Find where the given text appears and provide that cell's center as [x, y] coordinate. 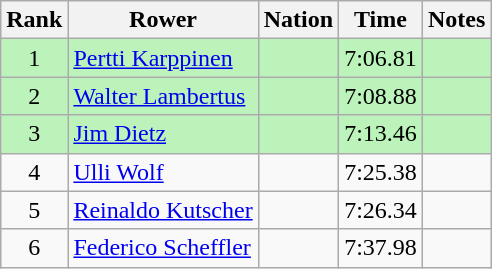
7:13.46 [381, 134]
Walter Lambertus [163, 96]
7:08.88 [381, 96]
7:26.34 [381, 210]
7:37.98 [381, 248]
Jim Dietz [163, 134]
Notes [456, 20]
6 [34, 248]
Rank [34, 20]
Federico Scheffler [163, 248]
Time [381, 20]
5 [34, 210]
7:25.38 [381, 172]
Reinaldo Kutscher [163, 210]
3 [34, 134]
2 [34, 96]
4 [34, 172]
Ulli Wolf [163, 172]
Nation [298, 20]
Rower [163, 20]
1 [34, 58]
Pertti Karppinen [163, 58]
7:06.81 [381, 58]
